For the text-containing cell, return its midpoint in (X, Y) coordinate format. 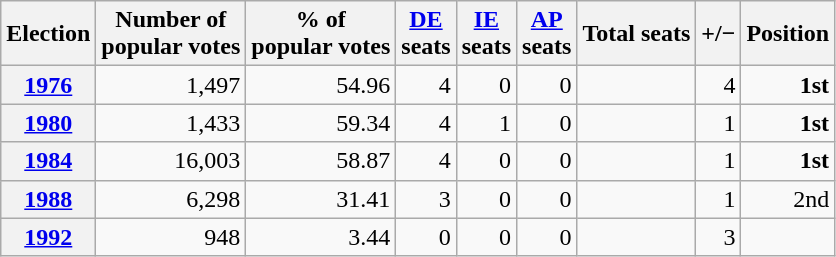
Total seats (636, 34)
31.41 (321, 199)
58.87 (321, 161)
DEseats (426, 34)
Number ofpopular votes (171, 34)
1992 (48, 237)
59.34 (321, 123)
16,003 (171, 161)
+/− (718, 34)
IEseats (486, 34)
54.96 (321, 85)
1,433 (171, 123)
2nd (788, 199)
6,298 (171, 199)
3.44 (321, 237)
Position (788, 34)
Election (48, 34)
1988 (48, 199)
1984 (48, 161)
1,497 (171, 85)
1980 (48, 123)
1976 (48, 85)
948 (171, 237)
% ofpopular votes (321, 34)
APseats (547, 34)
